Return the (x, y) coordinate for the center point of the cell that contains the specified text.  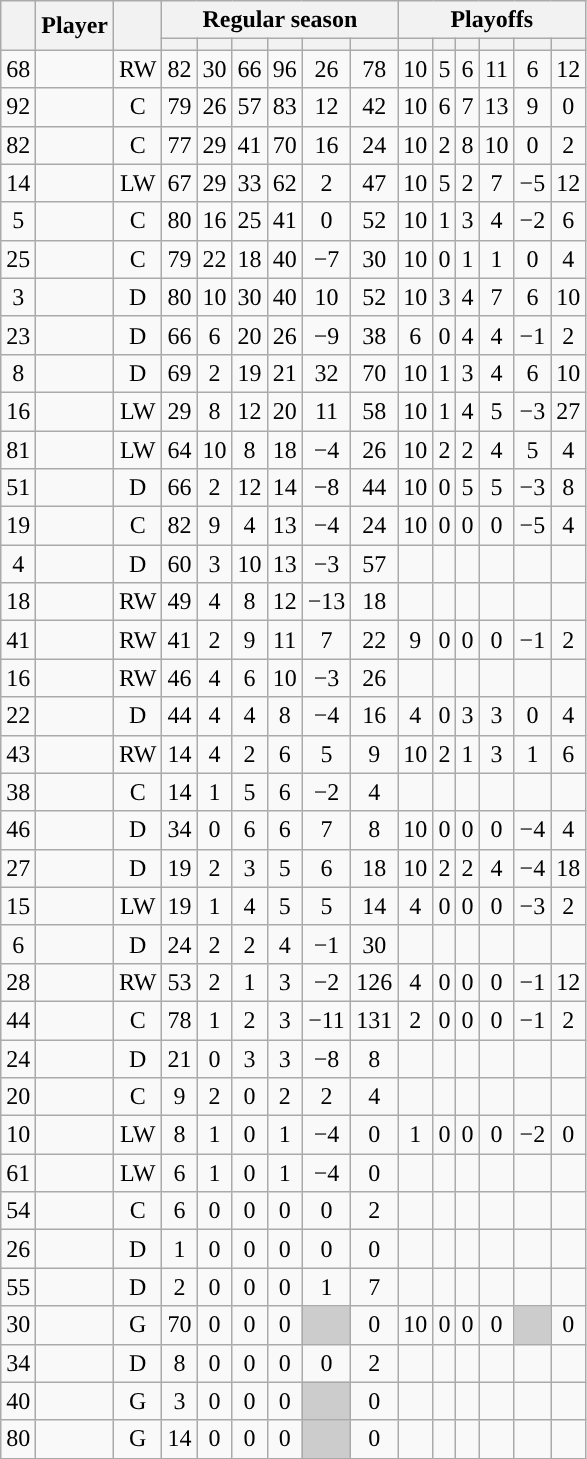
−7 (326, 259)
126 (374, 982)
68 (18, 69)
67 (180, 183)
42 (374, 107)
Regular season (280, 20)
15 (18, 906)
55 (18, 1287)
32 (326, 373)
Playoffs (492, 20)
47 (374, 183)
96 (284, 69)
61 (18, 1173)
−11 (326, 1020)
92 (18, 107)
58 (374, 411)
83 (284, 107)
51 (18, 488)
Player (75, 26)
81 (18, 449)
69 (180, 373)
43 (18, 754)
28 (18, 982)
53 (180, 982)
131 (374, 1020)
−9 (326, 335)
33 (250, 183)
−13 (326, 602)
49 (180, 602)
23 (18, 335)
64 (180, 449)
62 (284, 183)
60 (180, 564)
77 (180, 145)
54 (18, 1211)
